Pinpoint the cell where the given text exists, returning its (X, Y) midpoint coordinate. 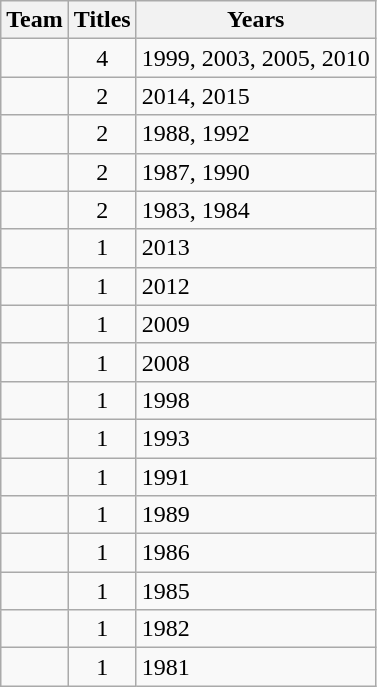
1988, 1992 (256, 134)
1987, 1990 (256, 172)
1993 (256, 438)
1981 (256, 667)
Team (35, 20)
2009 (256, 324)
4 (102, 58)
1986 (256, 553)
1989 (256, 515)
2012 (256, 286)
Titles (102, 20)
1982 (256, 629)
1991 (256, 477)
2008 (256, 362)
1999, 2003, 2005, 2010 (256, 58)
1985 (256, 591)
1983, 1984 (256, 210)
2013 (256, 248)
Years (256, 20)
2014, 2015 (256, 96)
1998 (256, 400)
